Determine the [x, y] coordinate at the center of the cell enclosing the given text.  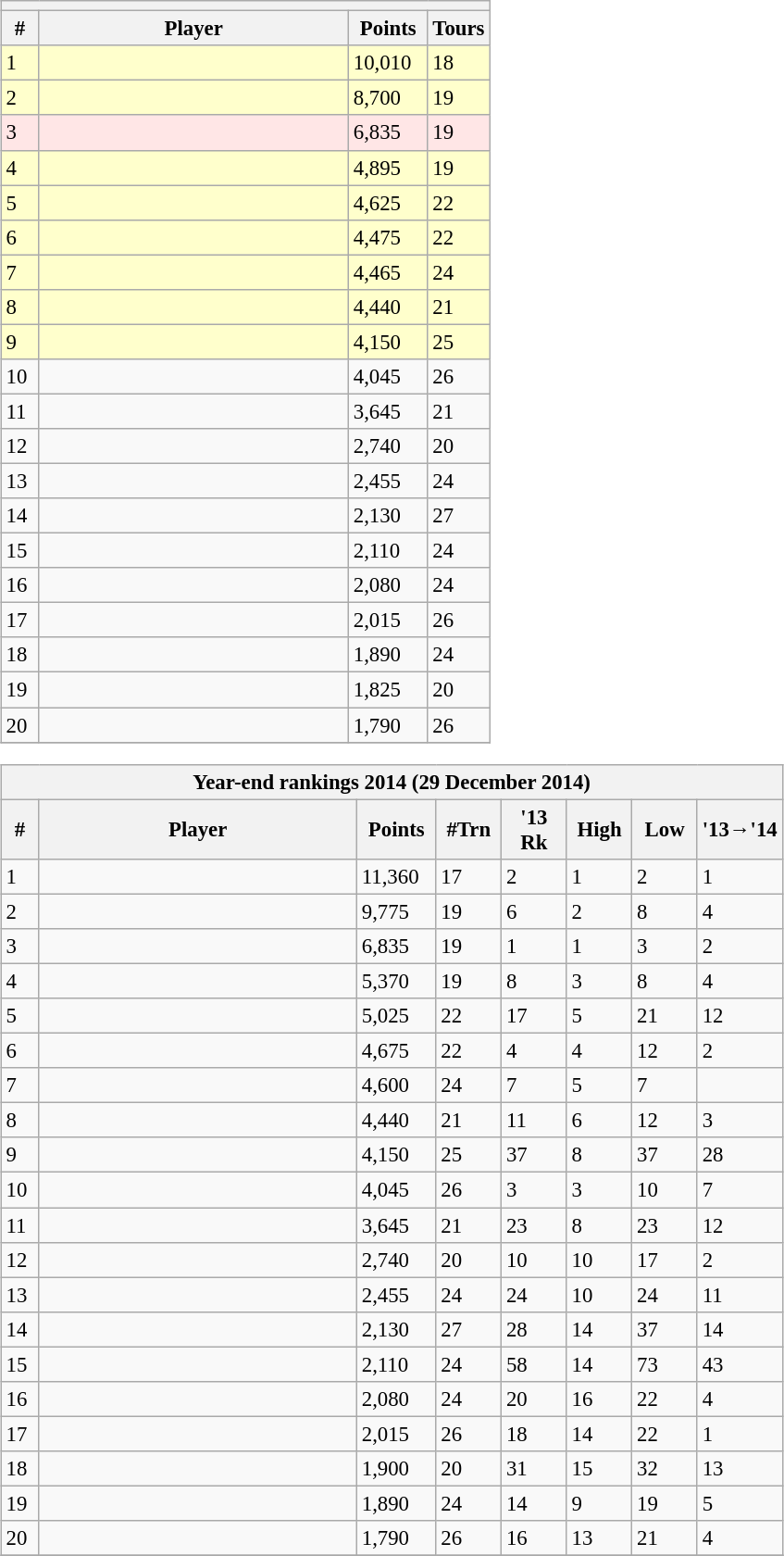
Low [665, 830]
8,700 [388, 98]
11,360 [396, 877]
4,675 [396, 1051]
'13 Rk [535, 830]
32 [665, 1469]
1,825 [388, 690]
High [600, 830]
'13→'14 [740, 830]
43 [740, 1364]
4,895 [388, 168]
31 [535, 1469]
Year-end rankings 2014 (29 December 2014) [392, 782]
58 [535, 1364]
#Trn [468, 830]
4,600 [396, 1085]
73 [665, 1364]
4,625 [388, 203]
1,900 [396, 1469]
5,370 [396, 981]
5,025 [396, 1016]
4,465 [388, 272]
10,010 [388, 63]
4,475 [388, 237]
9,775 [396, 911]
Tours [459, 29]
